Locate the cell with the specified text and output its (x, y) center coordinate. 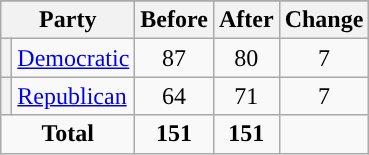
87 (174, 58)
Before (174, 20)
Democratic (74, 58)
Republican (74, 96)
Party (68, 20)
Total (68, 134)
64 (174, 96)
Change (324, 20)
71 (246, 96)
After (246, 20)
80 (246, 58)
